Provide the [X, Y] coordinate of the cell's center where the given text is located.  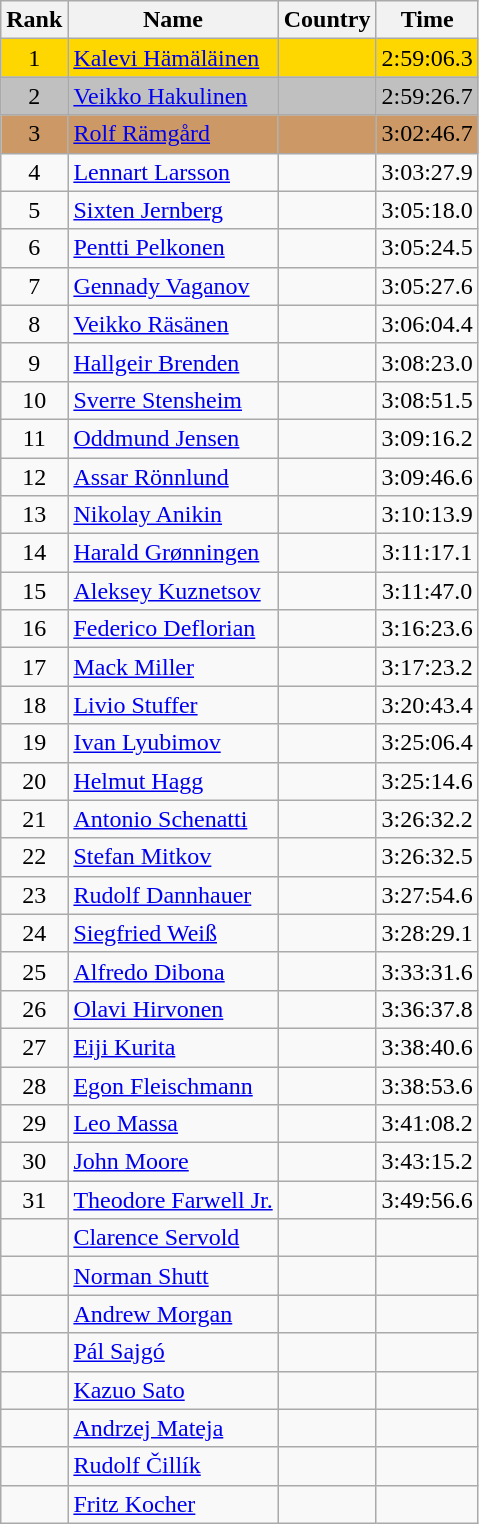
Alfredo Dibona [173, 971]
5 [34, 210]
3:25:06.4 [427, 743]
22 [34, 857]
21 [34, 819]
Sverre Stensheim [173, 400]
Andrew Morgan [173, 1314]
16 [34, 629]
Livio Stuffer [173, 705]
3 [34, 134]
24 [34, 933]
3:38:53.6 [427, 1085]
2 [34, 96]
3:09:46.6 [427, 477]
Helmut Hagg [173, 781]
Olavi Hirvonen [173, 1009]
3:49:56.6 [427, 1200]
15 [34, 591]
2:59:26.7 [427, 96]
Rudolf Čillík [173, 1466]
28 [34, 1085]
27 [34, 1047]
3:05:24.5 [427, 248]
3:05:27.6 [427, 286]
Hallgeir Brenden [173, 362]
7 [34, 286]
Rank [34, 20]
13 [34, 515]
3:20:43.4 [427, 705]
Aleksey Kuznetsov [173, 591]
3:25:14.6 [427, 781]
23 [34, 895]
3:11:17.1 [427, 553]
Fritz Kocher [173, 1504]
Nikolay Anikin [173, 515]
3:41:08.2 [427, 1124]
12 [34, 477]
3:09:16.2 [427, 438]
Sixten Jernberg [173, 210]
3:10:13.9 [427, 515]
4 [34, 172]
3:08:51.5 [427, 400]
3:11:47.0 [427, 591]
3:06:04.4 [427, 324]
Ivan Lyubimov [173, 743]
Time [427, 20]
Pentti Pelkonen [173, 248]
Oddmund Jensen [173, 438]
Veikko Hakulinen [173, 96]
3:16:23.6 [427, 629]
Leo Massa [173, 1124]
John Moore [173, 1162]
6 [34, 248]
Eiji Kurita [173, 1047]
3:38:40.6 [427, 1047]
Country [327, 20]
30 [34, 1162]
10 [34, 400]
Egon Fleischmann [173, 1085]
Lennart Larsson [173, 172]
Harald Grønningen [173, 553]
31 [34, 1200]
Name [173, 20]
26 [34, 1009]
20 [34, 781]
3:27:54.6 [427, 895]
Gennady Vaganov [173, 286]
Kazuo Sato [173, 1390]
Norman Shutt [173, 1276]
Andrzej Mateja [173, 1428]
3:28:29.1 [427, 933]
Kalevi Hämäläinen [173, 58]
3:26:32.2 [427, 819]
9 [34, 362]
Mack Miller [173, 667]
Veikko Räsänen [173, 324]
14 [34, 553]
8 [34, 324]
25 [34, 971]
Rudolf Dannhauer [173, 895]
Federico Deflorian [173, 629]
17 [34, 667]
3:36:37.8 [427, 1009]
3:17:23.2 [427, 667]
Stefan Mitkov [173, 857]
18 [34, 705]
19 [34, 743]
Pál Sajgó [173, 1352]
Clarence Servold [173, 1238]
Theodore Farwell Jr. [173, 1200]
3:03:27.9 [427, 172]
11 [34, 438]
29 [34, 1124]
3:08:23.0 [427, 362]
Rolf Rämgård [173, 134]
2:59:06.3 [427, 58]
3:26:32.5 [427, 857]
Siegfried Weiß [173, 933]
3:33:31.6 [427, 971]
1 [34, 58]
3:05:18.0 [427, 210]
Antonio Schenatti [173, 819]
3:02:46.7 [427, 134]
Assar Rönnlund [173, 477]
3:43:15.2 [427, 1162]
